Pinpoint the cell where the given text exists, returning its (X, Y) midpoint coordinate. 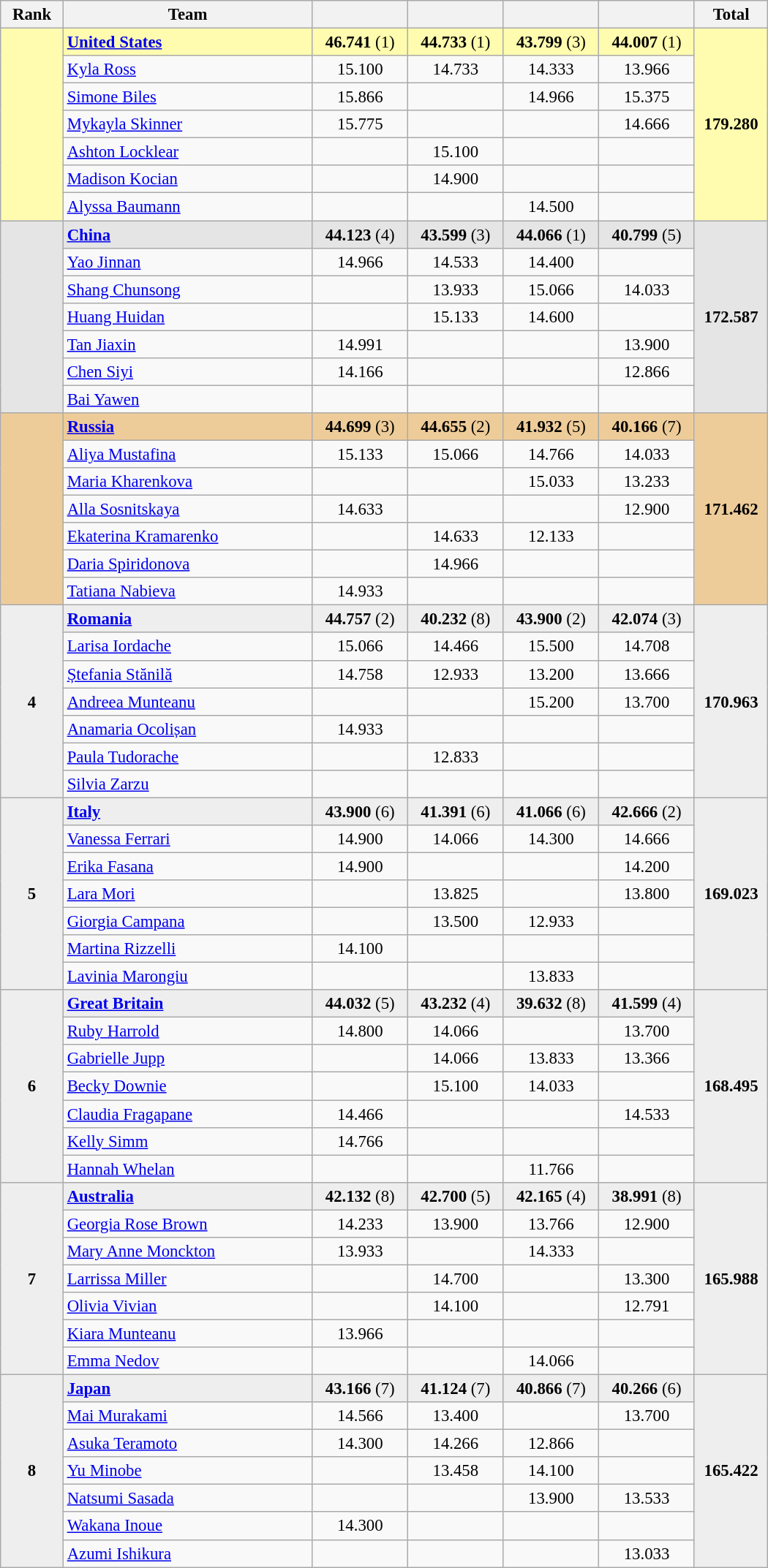
Japan (187, 1389)
13.300 (647, 1279)
Erika Fasana (187, 866)
12.133 (551, 537)
44.032 (5) (360, 1004)
Lara Mori (187, 894)
Vanessa Ferrari (187, 839)
42.074 (3) (647, 619)
Mai Murakami (187, 1416)
Natsumi Sasada (187, 1499)
Lavinia Marongiu (187, 977)
Great Britain (187, 1004)
13.200 (551, 674)
14.166 (360, 372)
Alla Sosnitskaya (187, 510)
15.866 (360, 97)
Larrissa Miller (187, 1279)
14.566 (360, 1416)
43.900 (6) (360, 811)
38.991 (8) (647, 1196)
Maria Kharenkova (187, 482)
Emma Nedov (187, 1361)
15.500 (551, 647)
Hannah Whelan (187, 1169)
40.266 (6) (647, 1389)
Olivia Vivian (187, 1306)
Yao Jinnan (187, 262)
170.963 (731, 702)
13.825 (456, 894)
13.400 (456, 1416)
14.708 (647, 647)
15.033 (551, 482)
Becky Downie (187, 1086)
Silvia Zarzu (187, 784)
14.600 (551, 317)
14.200 (647, 866)
13.033 (647, 1553)
Team (187, 15)
40.166 (7) (647, 427)
43.900 (2) (551, 619)
Gabrielle Jupp (187, 1059)
42.700 (5) (456, 1196)
11.766 (551, 1169)
13.533 (647, 1499)
Alyssa Baumann (187, 207)
44.733 (1) (456, 42)
44.123 (4) (360, 235)
14.800 (360, 1031)
Wakana Inoue (187, 1526)
5 (32, 893)
13.666 (647, 674)
Yu Minobe (187, 1471)
43.166 (7) (360, 1389)
Ștefania Stănilă (187, 674)
40.799 (5) (647, 235)
13.458 (456, 1471)
42.666 (2) (647, 811)
Daria Spiridonova (187, 564)
Chen Siyi (187, 372)
44.699 (3) (360, 427)
44.757 (2) (360, 619)
14.733 (456, 69)
Asuka Teramoto (187, 1444)
4 (32, 702)
Bai Yawen (187, 399)
14.500 (551, 207)
Mary Anne Monckton (187, 1251)
Anamaria Ocolișan (187, 729)
41.932 (5) (551, 427)
Russia (187, 427)
Kelly Simm (187, 1141)
15.775 (360, 124)
Georgia Rose Brown (187, 1224)
14.233 (360, 1224)
171.462 (731, 509)
Ruby Harrold (187, 1031)
Andreea Munteanu (187, 702)
172.587 (731, 317)
Kyla Ross (187, 69)
Kiara Munteanu (187, 1333)
14.991 (360, 344)
43.799 (3) (551, 42)
39.632 (8) (551, 1004)
Paula Tudorache (187, 757)
44.655 (2) (456, 427)
12.833 (456, 757)
43.232 (4) (456, 1004)
12.791 (647, 1306)
6 (32, 1086)
7 (32, 1278)
Huang Huidan (187, 317)
Australia (187, 1196)
Mykayla Skinner (187, 124)
41.599 (4) (647, 1004)
Tan Jiaxin (187, 344)
8 (32, 1471)
165.422 (731, 1471)
Martina Rizzelli (187, 949)
Aliya Mustafina (187, 454)
Ekaterina Kramarenko (187, 537)
United States (187, 42)
13.500 (456, 922)
44.066 (1) (551, 235)
15.200 (551, 702)
13.233 (647, 482)
14.266 (456, 1444)
Simone Biles (187, 97)
13.800 (647, 894)
40.232 (8) (456, 619)
42.165 (4) (551, 1196)
China (187, 235)
41.124 (7) (456, 1389)
179.280 (731, 124)
13.366 (647, 1059)
14.700 (456, 1279)
41.066 (6) (551, 811)
13.766 (551, 1224)
Romania (187, 619)
168.495 (731, 1086)
43.599 (3) (456, 235)
Tatiana Nabieva (187, 591)
Ashton Locklear (187, 152)
Larisa Iordache (187, 647)
46.741 (1) (360, 42)
Giorgia Campana (187, 922)
Madison Kocian (187, 179)
40.866 (7) (551, 1389)
Rank (32, 15)
44.007 (1) (647, 42)
14.758 (360, 674)
169.023 (731, 893)
42.132 (8) (360, 1196)
14.400 (551, 262)
15.375 (647, 97)
Italy (187, 811)
Claudia Fragapane (187, 1114)
Shang Chunsong (187, 289)
165.988 (731, 1278)
41.391 (6) (456, 811)
Azumi Ishikura (187, 1553)
Total (731, 15)
